Return (X, Y) of the center of cell containing provided text 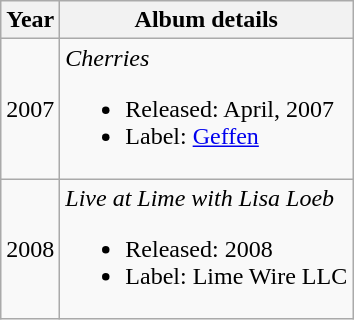
2007 (30, 109)
CherriesReleased: April, 2007Label: Geffen (206, 109)
2008 (30, 249)
Live at Lime with Lisa LoebReleased: 2008Label: Lime Wire LLC (206, 249)
Year (30, 20)
Album details (206, 20)
